Scan for the cell matching the given text and deliver its [X, Y] coordinate at center. 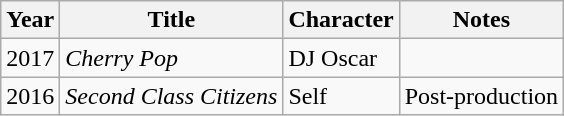
DJ Oscar [341, 58]
Title [172, 20]
Year [30, 20]
Second Class Citizens [172, 96]
Notes [481, 20]
2016 [30, 96]
2017 [30, 58]
Cherry Pop [172, 58]
Character [341, 20]
Self [341, 96]
Post-production [481, 96]
